Extract the (x, y) coordinate from the center of the cell holding the provided text.  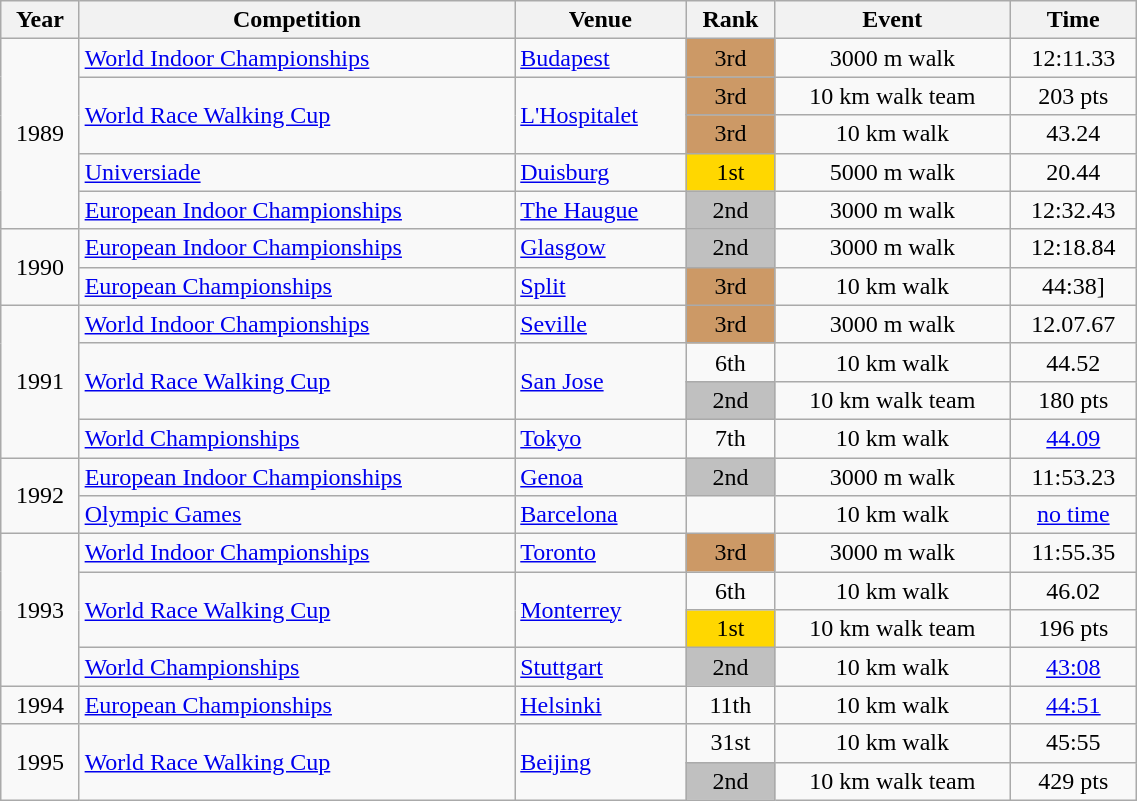
43:08 (1074, 667)
11:53.23 (1074, 477)
L'Hospitalet (600, 115)
Tokyo (600, 438)
Stuttgart (600, 667)
11:55.35 (1074, 553)
Rank (730, 20)
44:38] (1074, 286)
44:51 (1074, 705)
196 pts (1074, 629)
1991 (40, 381)
Toronto (600, 553)
Barcelona (600, 515)
203 pts (1074, 96)
no time (1074, 515)
1989 (40, 134)
20.44 (1074, 172)
1995 (40, 762)
Duisburg (600, 172)
11th (730, 705)
Competition (297, 20)
Beijing (600, 762)
12:32.43 (1074, 210)
45:55 (1074, 743)
Split (600, 286)
180 pts (1074, 400)
Seville (600, 324)
San Jose (600, 381)
Venue (600, 20)
44.09 (1074, 438)
Helsinki (600, 705)
12:11.33 (1074, 58)
Budapest (600, 58)
1992 (40, 496)
46.02 (1074, 591)
5000 m walk (892, 172)
Genoa (600, 477)
43.24 (1074, 134)
Event (892, 20)
Universiade (297, 172)
The Haugue (600, 210)
7th (730, 438)
Time (1074, 20)
31st (730, 743)
Year (40, 20)
Olympic Games (297, 515)
Monterrey (600, 610)
429 pts (1074, 781)
1994 (40, 705)
1990 (40, 267)
44.52 (1074, 362)
Glasgow (600, 248)
12:18.84 (1074, 248)
1993 (40, 610)
12.07.67 (1074, 324)
